Return the (X, Y) coordinate for the center point of the cell that contains the specified text.  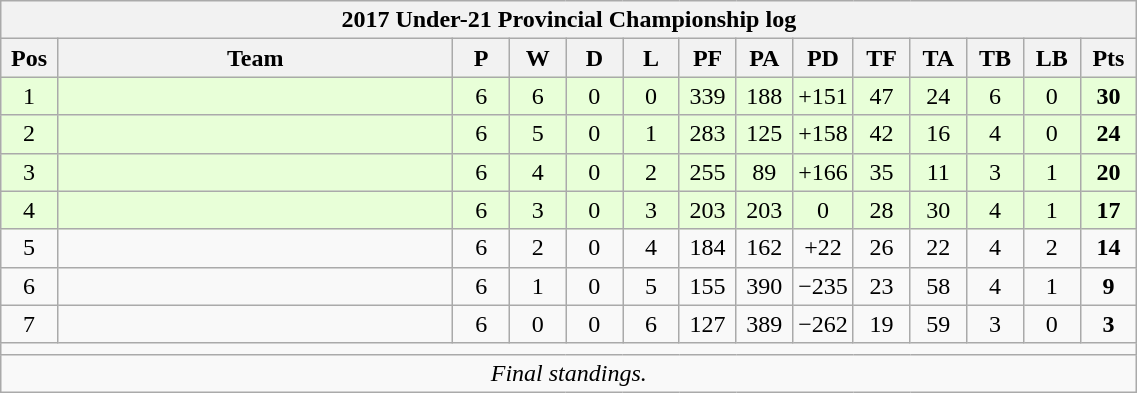
Pts (1108, 58)
Pos (30, 58)
255 (708, 172)
Team (254, 58)
9 (1108, 286)
L (652, 58)
22 (938, 248)
188 (764, 96)
389 (764, 324)
390 (764, 286)
16 (938, 134)
+158 (824, 134)
P (482, 58)
339 (708, 96)
20 (1108, 172)
2017 Under-21 Provincial Championship log (569, 20)
7 (30, 324)
184 (708, 248)
−262 (824, 324)
162 (764, 248)
89 (764, 172)
11 (938, 172)
+151 (824, 96)
23 (882, 286)
+166 (824, 172)
47 (882, 96)
283 (708, 134)
127 (708, 324)
TB (996, 58)
42 (882, 134)
+22 (824, 248)
26 (882, 248)
17 (1108, 210)
LB (1052, 58)
35 (882, 172)
PD (824, 58)
D (594, 58)
TF (882, 58)
TA (938, 58)
−235 (824, 286)
155 (708, 286)
28 (882, 210)
58 (938, 286)
W (538, 58)
125 (764, 134)
14 (1108, 248)
Final standings. (569, 373)
59 (938, 324)
PF (708, 58)
PA (764, 58)
19 (882, 324)
